Detect which cell encompasses the target text, then output its (x, y) center coordinate. 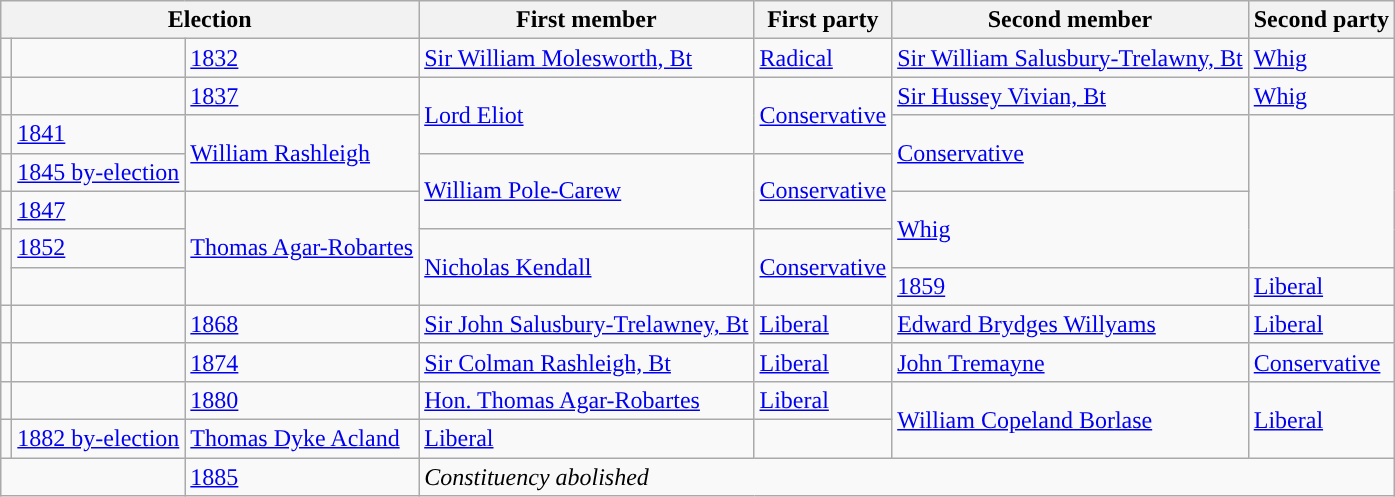
1859 (1070, 286)
1868 (302, 324)
William Pole-Carew (586, 191)
1841 (98, 134)
John Tremayne (1070, 362)
Nicholas Kendall (586, 267)
1880 (302, 400)
Thomas Dyke Acland (302, 438)
1882 by-election (98, 438)
Sir William Salusbury-Trelawny, Bt (1070, 58)
First member (586, 20)
1885 (302, 477)
Sir Hussey Vivian, Bt (1070, 96)
1847 (98, 210)
Election (210, 20)
Sir William Molesworth, Bt (586, 58)
Lord Eliot (586, 115)
Second member (1070, 20)
William Rashleigh (302, 153)
First party (823, 20)
Sir Colman Rashleigh, Bt (586, 362)
Constituency abolished (907, 477)
Second party (1321, 20)
1874 (302, 362)
Radical (823, 58)
Edward Brydges Willyams (1070, 324)
Thomas Agar-Robartes (302, 248)
1832 (302, 58)
1845 by-election (98, 172)
1837 (302, 96)
1852 (98, 248)
William Copeland Borlase (1070, 419)
Sir John Salusbury-Trelawney, Bt (586, 324)
Hon. Thomas Agar-Robartes (586, 400)
